Identify which cell holds the provided text, then report its [X, Y] central coordinate. 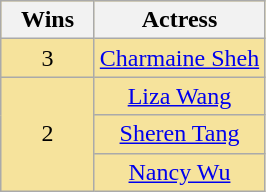
Charmaine Sheh [179, 58]
Wins [48, 20]
Nancy Wu [179, 172]
3 [48, 58]
Sheren Tang [179, 134]
Actress [179, 20]
Liza Wang [179, 96]
2 [48, 134]
